Pinpoint the cell where the given text exists, returning its (x, y) midpoint coordinate. 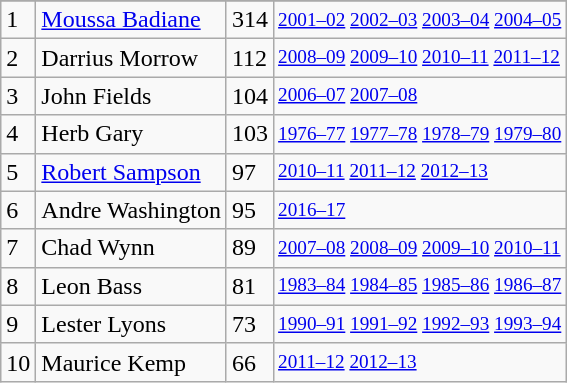
Chad Wynn (132, 248)
73 (250, 324)
Andre Washington (132, 210)
1983–84 1984–85 1985–86 1986–87 (420, 286)
103 (250, 134)
Robert Sampson (132, 172)
9 (18, 324)
John Fields (132, 96)
95 (250, 210)
4 (18, 134)
2001–02 2002–03 2003–04 2004–05 (420, 20)
6 (18, 210)
10 (18, 362)
Darrius Morrow (132, 58)
3 (18, 96)
1990–91 1991–92 1992–93 1993–94 (420, 324)
81 (250, 286)
2006–07 2007–08 (420, 96)
Lester Lyons (132, 324)
97 (250, 172)
314 (250, 20)
112 (250, 58)
Herb Gary (132, 134)
Leon Bass (132, 286)
Moussa Badiane (132, 20)
2 (18, 58)
1 (18, 20)
2011–12 2012–13 (420, 362)
2007–08 2008–09 2009–10 2010–11 (420, 248)
104 (250, 96)
7 (18, 248)
1976–77 1977–78 1978–79 1979–80 (420, 134)
2016–17 (420, 210)
Maurice Kemp (132, 362)
8 (18, 286)
2008–09 2009–10 2010–11 2011–12 (420, 58)
2010–11 2011–12 2012–13 (420, 172)
66 (250, 362)
89 (250, 248)
5 (18, 172)
